Find where the given text appears and provide that cell's center as (X, Y) coordinate. 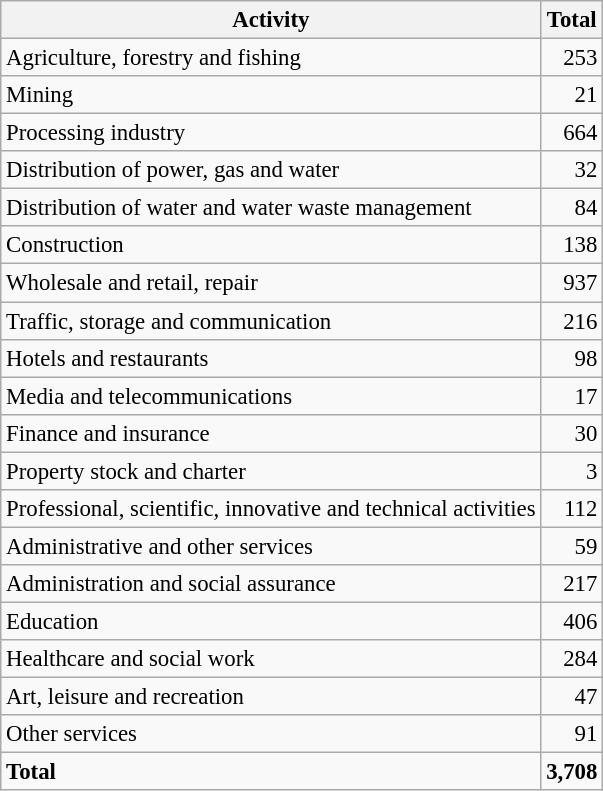
Distribution of power, gas and water (271, 170)
17 (572, 396)
91 (572, 734)
664 (572, 133)
253 (572, 58)
84 (572, 208)
Administrative and other services (271, 546)
47 (572, 697)
284 (572, 659)
21 (572, 95)
Administration and social assurance (271, 584)
138 (572, 245)
Finance and insurance (271, 433)
Construction (271, 245)
3,708 (572, 772)
Agriculture, forestry and fishing (271, 58)
Property stock and charter (271, 471)
Distribution of water and water waste management (271, 208)
217 (572, 584)
406 (572, 621)
Wholesale and retail, repair (271, 283)
Other services (271, 734)
30 (572, 433)
Education (271, 621)
216 (572, 321)
98 (572, 358)
Hotels and restaurants (271, 358)
3 (572, 471)
937 (572, 283)
Processing industry (271, 133)
59 (572, 546)
Healthcare and social work (271, 659)
Art, leisure and recreation (271, 697)
Activity (271, 20)
112 (572, 509)
Mining (271, 95)
Media and telecommunications (271, 396)
Traffic, storage and communication (271, 321)
Professional, scientific, innovative and technical activities (271, 509)
32 (572, 170)
